Locate the cell with the specified text and output its [X, Y] center coordinate. 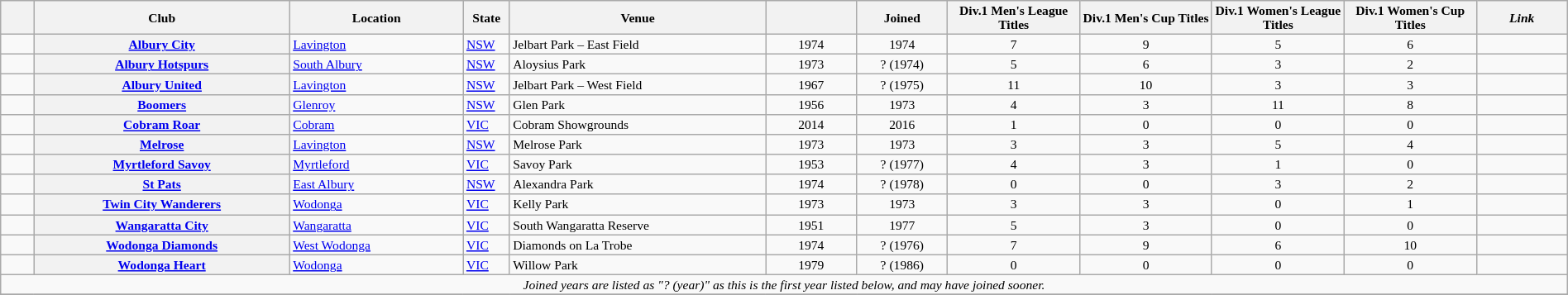
Albury City [162, 45]
Kelly Park [637, 205]
Albury United [162, 84]
Aloysius Park [637, 64]
Joined years are listed as "? (year)" as this is the first year listed below, and may have joined sooner. [784, 285]
Cobram [376, 125]
Div.1 Men's Cup Titles [1146, 18]
? (1974) [902, 64]
Venue [637, 18]
1967 [811, 84]
Alexandra Park [637, 185]
Wodonga Heart [162, 264]
Albury Hotspurs [162, 64]
? (1976) [902, 245]
Location [376, 18]
8 [1410, 105]
Joined [902, 18]
Jelbart Park – West Field [637, 84]
Div.1 Women's League Titles [1278, 18]
Myrtleford Savoy [162, 164]
Diamonds on La Trobe [637, 245]
Melrose [162, 145]
Club [162, 18]
Link [1522, 18]
1953 [811, 164]
Div.1 Women's Cup Titles [1410, 18]
Div.1 Men's League Titles [1014, 18]
Glenroy [376, 105]
Jelbart Park – East Field [637, 45]
Willow Park [637, 264]
1951 [811, 225]
2016 [902, 125]
South Wangaratta Reserve [637, 225]
South Albury [376, 64]
Twin City Wanderers [162, 205]
St Pats [162, 185]
Wangaratta [376, 225]
Boomers [162, 105]
2014 [811, 125]
? (1975) [902, 84]
? (1978) [902, 185]
? (1977) [902, 164]
State [486, 18]
Wodonga Diamonds [162, 245]
Melrose Park [637, 145]
Myrtleford [376, 164]
? (1986) [902, 264]
Cobram Showgrounds [637, 125]
Cobram Roar [162, 125]
East Albury [376, 185]
1979 [811, 264]
1977 [902, 225]
1956 [811, 105]
Wangaratta City [162, 225]
Savoy Park [637, 164]
Glen Park [637, 105]
West Wodonga [376, 245]
